For the text-containing cell, return its midpoint in (X, Y) coordinate format. 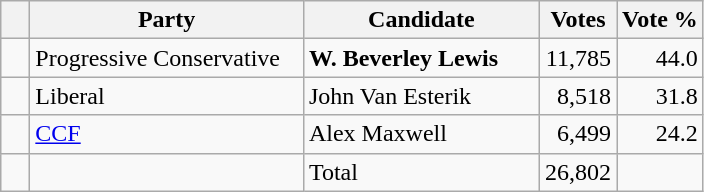
Total (421, 172)
CCF (167, 134)
11,785 (578, 58)
8,518 (578, 96)
24.2 (660, 134)
44.0 (660, 58)
26,802 (578, 172)
Votes (578, 20)
John Van Esterik (421, 96)
Liberal (167, 96)
6,499 (578, 134)
W. Beverley Lewis (421, 58)
Vote % (660, 20)
Progressive Conservative (167, 58)
Party (167, 20)
31.8 (660, 96)
Alex Maxwell (421, 134)
Candidate (421, 20)
